Find where the given text appears and provide that cell's center as [X, Y] coordinate. 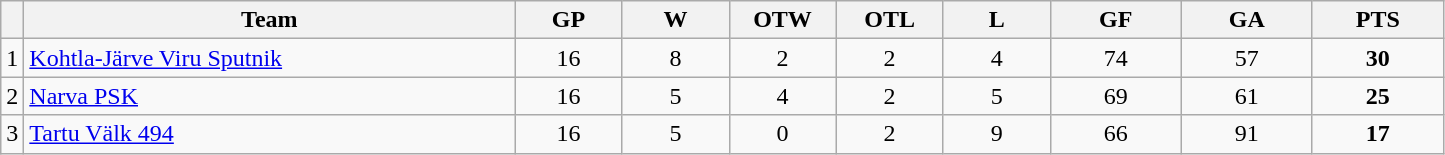
69 [1116, 96]
OTW [782, 20]
GA [1246, 20]
PTS [1378, 20]
1 [12, 58]
0 [782, 134]
GF [1116, 20]
74 [1116, 58]
25 [1378, 96]
Tartu Välk 494 [270, 134]
8 [676, 58]
Narva PSK [270, 96]
30 [1378, 58]
61 [1246, 96]
L [996, 20]
3 [12, 134]
GP [568, 20]
OTL [890, 20]
91 [1246, 134]
Kohtla-Järve Viru Sputnik [270, 58]
9 [996, 134]
17 [1378, 134]
57 [1246, 58]
Team [270, 20]
66 [1116, 134]
W [676, 20]
